For the text-containing cell, return its midpoint in (x, y) coordinate format. 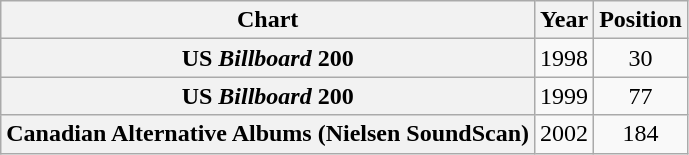
184 (641, 134)
Chart (268, 20)
Canadian Alternative Albums (Nielsen SoundScan) (268, 134)
1998 (564, 58)
77 (641, 96)
Year (564, 20)
2002 (564, 134)
1999 (564, 96)
30 (641, 58)
Position (641, 20)
